Pinpoint the cell where the given text exists, returning its (X, Y) midpoint coordinate. 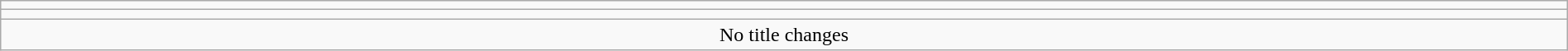
No title changes (784, 35)
